From the cell containing the given text, extract its center point as [X, Y] coordinate. 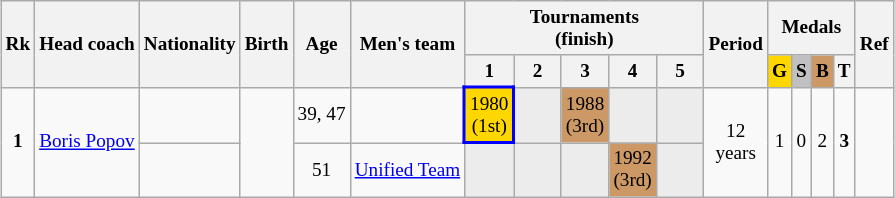
Medals [811, 28]
Boris Popov [88, 142]
T [844, 71]
B [822, 71]
Tournaments(finish) [584, 28]
1980(1st) [490, 115]
1988(3rd) [585, 115]
Ref [874, 44]
4 [633, 71]
1992(3rd) [633, 170]
5 [680, 71]
Unified Team [408, 170]
Period [736, 44]
Nationality [190, 44]
Men's team [408, 44]
Rk [18, 44]
Birth [266, 44]
12years [736, 142]
S [801, 71]
51 [322, 170]
0 [801, 142]
Head coach [88, 44]
39, 47 [322, 115]
Age [322, 44]
G [779, 71]
